For the text-containing cell, return its midpoint in (X, Y) coordinate format. 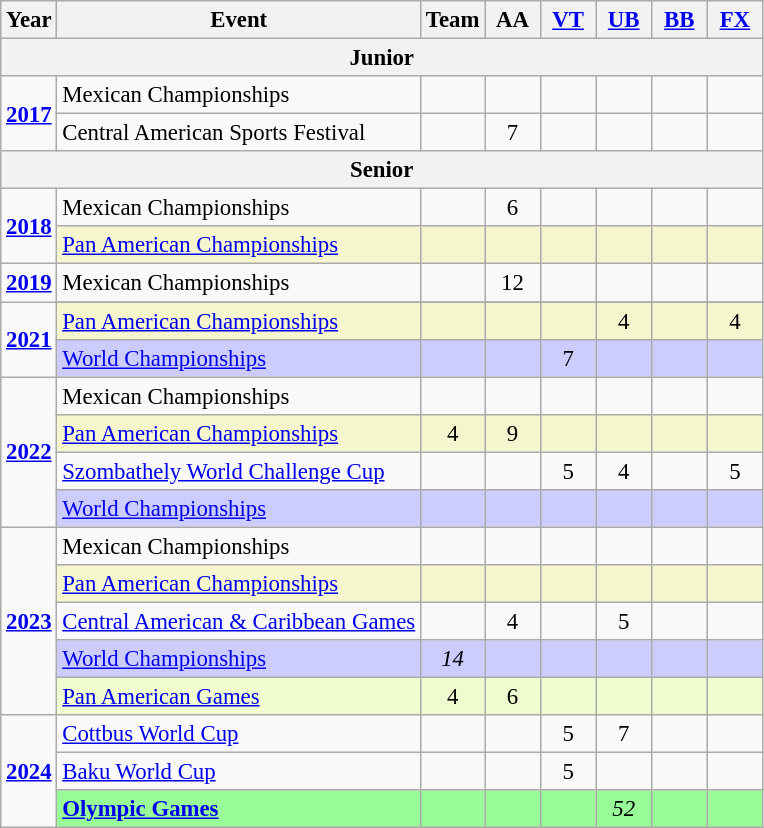
Team (452, 20)
2017 (29, 114)
14 (452, 659)
Szombathely World Challenge Cup (239, 471)
Olympic Games (239, 809)
2024 (29, 772)
2019 (29, 283)
Central American Sports Festival (239, 133)
Junior (382, 58)
UB (624, 20)
Year (29, 20)
VT (568, 20)
12 (513, 283)
2023 (29, 621)
BB (679, 20)
Central American & Caribbean Games (239, 621)
Baku World Cup (239, 772)
AA (513, 20)
Senior (382, 170)
52 (624, 809)
2021 (29, 340)
Cottbus World Cup (239, 734)
2018 (29, 226)
2022 (29, 452)
FX (735, 20)
9 (513, 433)
Pan American Games (239, 697)
Event (239, 20)
